Determine the [X, Y] coordinate at the center of the cell enclosing the given text.  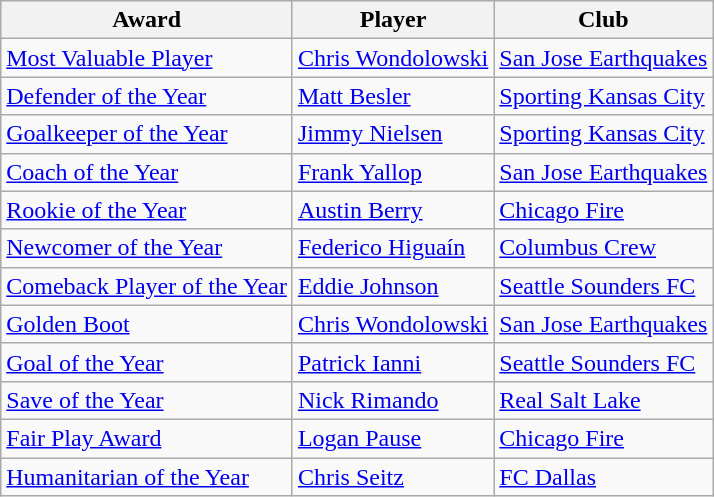
FC Dallas [604, 477]
Matt Besler [392, 96]
Columbus Crew [604, 248]
Player [392, 20]
Golden Boot [147, 324]
Logan Pause [392, 438]
Real Salt Lake [604, 400]
Rookie of the Year [147, 210]
Award [147, 20]
Most Valuable Player [147, 58]
Goalkeeper of the Year [147, 134]
Jimmy Nielsen [392, 134]
Patrick Ianni [392, 362]
Save of the Year [147, 400]
Fair Play Award [147, 438]
Humanitarian of the Year [147, 477]
Comeback Player of the Year [147, 286]
Austin Berry [392, 210]
Defender of the Year [147, 96]
Frank Yallop [392, 172]
Federico Higuaín [392, 248]
Goal of the Year [147, 362]
Club [604, 20]
Chris Seitz [392, 477]
Newcomer of the Year [147, 248]
Nick Rimando [392, 400]
Eddie Johnson [392, 286]
Coach of the Year [147, 172]
